Provide the [X, Y] coordinate of the cell's center where the given text is located.  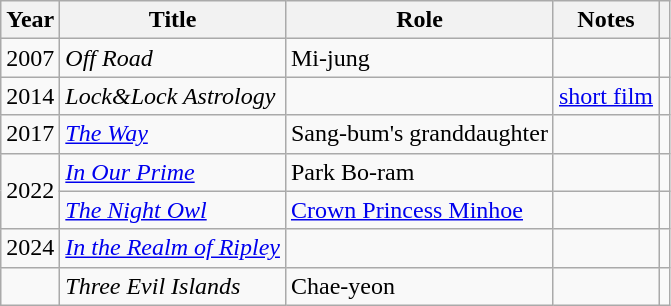
Notes [606, 20]
In Our Prime [173, 172]
Sang-bum's granddaughter [419, 134]
2007 [30, 58]
Role [419, 20]
Park Bo-ram [419, 172]
Mi-jung [419, 58]
short film [606, 96]
2014 [30, 96]
Off Road [173, 58]
The Way [173, 134]
Chae-yeon [419, 286]
Year [30, 20]
Title [173, 20]
Three Evil Islands [173, 286]
The Night Owl [173, 210]
2017 [30, 134]
2024 [30, 248]
Crown Princess Minhoe [419, 210]
Lock&Lock Astrology [173, 96]
In the Realm of Ripley [173, 248]
2022 [30, 191]
